Scan for the cell matching the given text and deliver its [X, Y] coordinate at center. 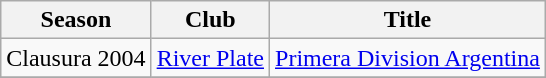
Title [408, 20]
Club [210, 20]
Clausura 2004 [76, 58]
River Plate [210, 58]
Season [76, 20]
Primera Division Argentina [408, 58]
